Pinpoint the cell where the given text exists, returning its (X, Y) midpoint coordinate. 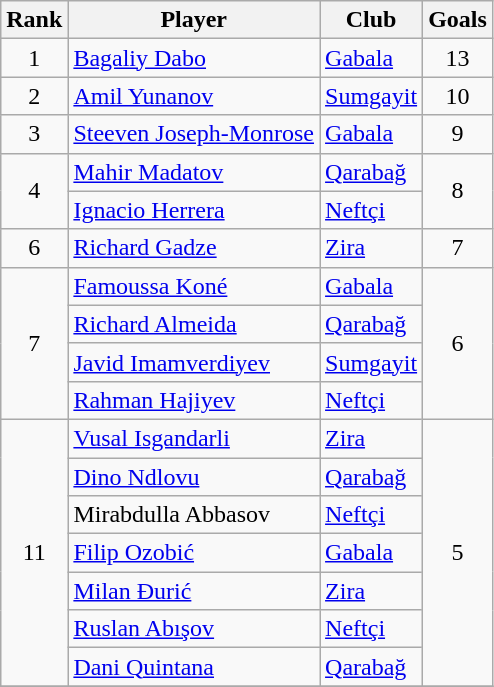
11 (34, 552)
13 (458, 58)
9 (458, 134)
Javid Imamverdiyev (194, 362)
Amil Yunanov (194, 96)
Richard Gadze (194, 248)
10 (458, 96)
Filip Ozobić (194, 553)
Dino Ndlovu (194, 477)
Famoussa Koné (194, 286)
Goals (458, 20)
4 (34, 191)
Ignacio Herrera (194, 210)
5 (458, 552)
Dani Quintana (194, 667)
Player (194, 20)
Bagaliy Dabo (194, 58)
1 (34, 58)
Club (372, 20)
Milan Đurić (194, 591)
Mahir Madatov (194, 172)
3 (34, 134)
Richard Almeida (194, 324)
Ruslan Abışov (194, 629)
Rank (34, 20)
Mirabdulla Abbasov (194, 515)
Vusal Isgandarli (194, 438)
8 (458, 191)
Rahman Hajiyev (194, 400)
2 (34, 96)
Steeven Joseph-Monrose (194, 134)
